Detect which cell encompasses the target text, then output its (X, Y) center coordinate. 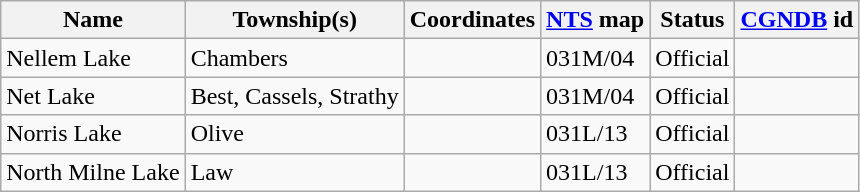
Status (692, 20)
Nellem Lake (93, 58)
Net Lake (93, 96)
NTS map (596, 20)
Name (93, 20)
Township(s) (294, 20)
Chambers (294, 58)
Law (294, 172)
CGNDB id (797, 20)
Norris Lake (93, 134)
Best, Cassels, Strathy (294, 96)
North Milne Lake (93, 172)
Olive (294, 134)
Coordinates (472, 20)
